Pinpoint the cell where the given text exists, returning its [x, y] midpoint coordinate. 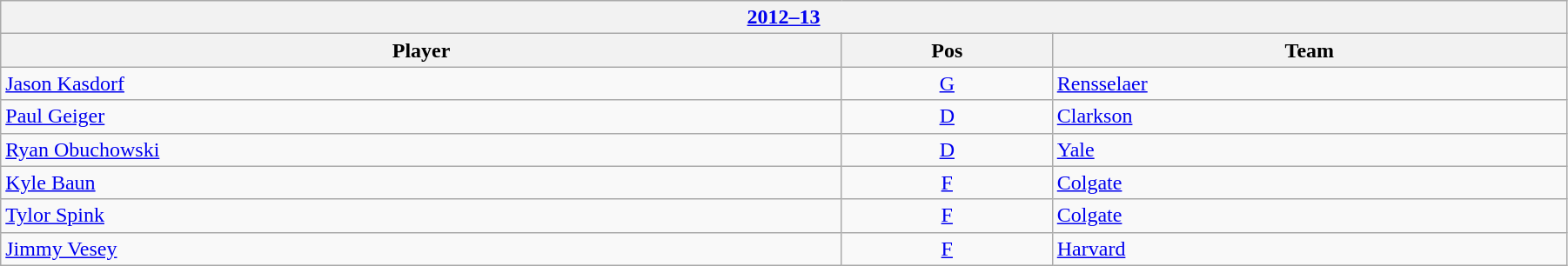
Player [421, 50]
Harvard [1309, 249]
2012–13 [784, 17]
Jimmy Vesey [421, 249]
Pos [947, 50]
Yale [1309, 150]
Rensselaer [1309, 83]
Ryan Obuchowski [421, 150]
Jason Kasdorf [421, 83]
Clarkson [1309, 116]
Team [1309, 50]
Tylor Spink [421, 216]
Paul Geiger [421, 116]
Kyle Baun [421, 183]
G [947, 83]
